Return the [x, y] coordinate for the center point of the cell that contains the specified text.  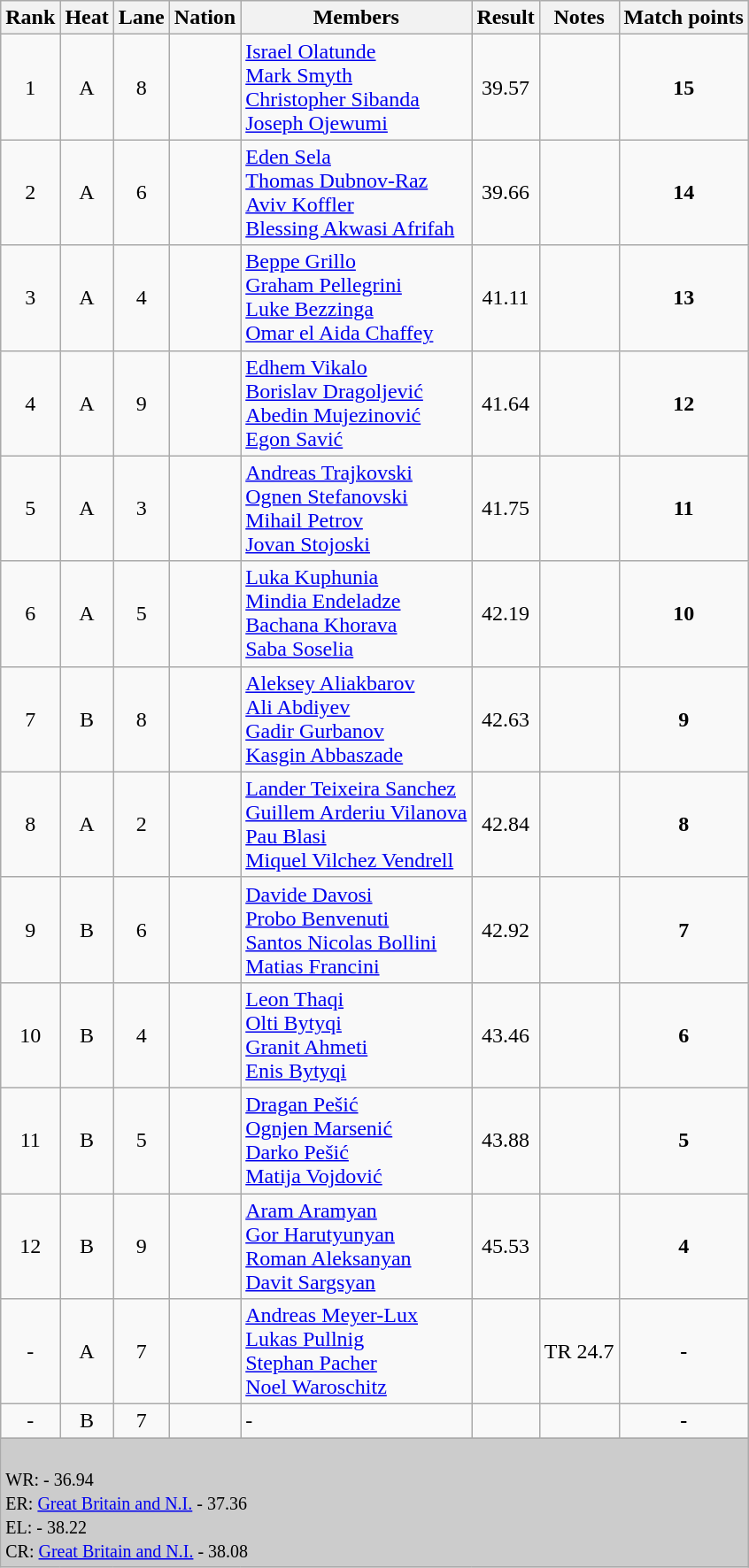
Aram AramyanGor HarutyunyanRoman AleksanyanDavit Sargsyan [356, 1246]
Lane [142, 18]
41.64 [506, 404]
Members [356, 18]
39.57 [506, 87]
41.75 [506, 508]
Aleksey AliakbarovAli AbdiyevGadir GurbanovKasgin Abbaszade [356, 719]
Heat [87, 18]
Notes [579, 18]
43.88 [506, 1140]
Lander Teixeira SanchezGuillem Arderiu VilanovaPau BlasiMiquel Vilchez Vendrell [356, 825]
42.19 [506, 614]
45.53 [506, 1246]
Israel OlatundeMark SmythChristopher SibandaJoseph Ojewumi [356, 87]
42.92 [506, 929]
Rank [30, 18]
Dragan PešićOgnjen MarsenićDarko PešićMatija Vojdović [356, 1140]
41.11 [506, 297]
Result [506, 18]
39.66 [506, 193]
Match points [683, 18]
42.84 [506, 825]
Andreas Meyer-LuxLukas PullnigStephan PacherNoel Waroschitz [356, 1352]
Edhem VikaloBorislav DragoljevićAbedin MujezinovićEgon Savić [356, 404]
15 [683, 87]
13 [683, 297]
Luka KuphuniaMindia EndeladzeBachana KhoravaSaba Soselia [356, 614]
WR: - 36.94ER: Great Britain and N.I. - 37.36 EL: - 38.22CR: Great Britain and N.I. - 38.08 [375, 1503]
14 [683, 193]
Andreas TrajkovskiOgnen StefanovskiMihail PetrovJovan Stojoski [356, 508]
43.46 [506, 1035]
Nation [205, 18]
Leon ThaqiOlti BytyqiGranit AhmetiEnis Bytyqi [356, 1035]
Davide DavosiProbo BenvenutiSantos Nicolas BolliniMatias Francini [356, 929]
Eden SelaThomas Dubnov-RazAviv KofflerBlessing Akwasi Afrifah [356, 193]
1 [30, 87]
TR 24.7 [579, 1352]
42.63 [506, 719]
Beppe GrilloGraham PellegriniLuke BezzingaOmar el Aida Chaffey [356, 297]
